Return the (X, Y) coordinate for the center point of the cell that contains the specified text.  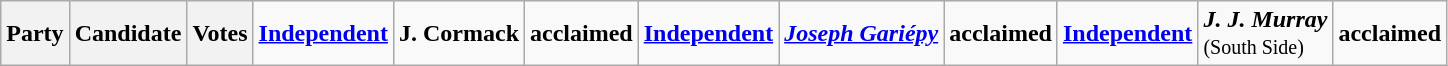
Joseph Gariépy (862, 34)
Candidate (128, 34)
J. J. Murray(South Side) (1266, 34)
J. Cormack (458, 34)
Votes (220, 34)
Party (35, 34)
